Capture the cell that displays the provided text and extract its [x, y] central coordinate. 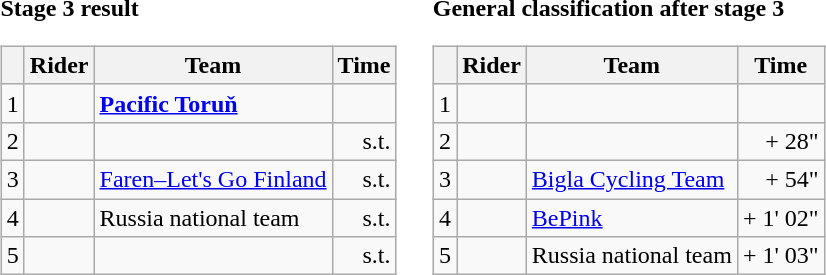
BePink [632, 217]
+ 28" [780, 141]
+ 1' 03" [780, 256]
Pacific Toruň [213, 103]
Bigla Cycling Team [632, 179]
Faren–Let's Go Finland [213, 179]
+ 1' 02" [780, 217]
+ 54" [780, 179]
